Scan for the cell matching the given text and deliver its [X, Y] coordinate at center. 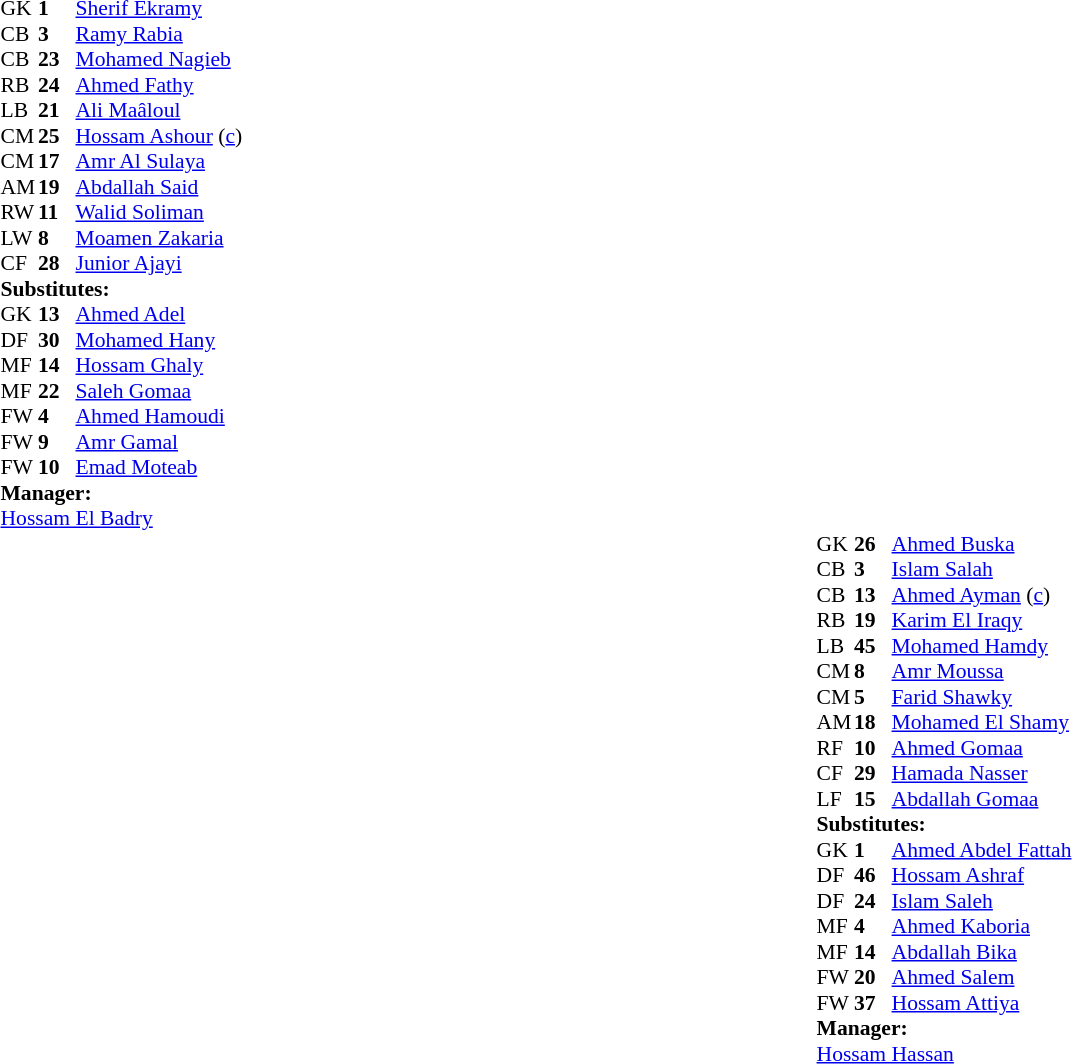
46 [873, 875]
11 [57, 213]
25 [57, 136]
28 [57, 263]
Emad Moteab [160, 467]
Hossam El Badry [121, 519]
Mohamed Hany [160, 340]
Amr Al Sulaya [160, 161]
Ahmed Hamoudi [160, 417]
Ahmed Kaboria [982, 927]
Ahmed Fathy [160, 85]
LF [836, 799]
Islam Salah [982, 569]
Mohamed El Shamy [982, 723]
26 [873, 544]
Moamen Zakaria [160, 238]
Ahmed Adel [160, 315]
20 [873, 977]
29 [873, 773]
Hamada Nasser [982, 773]
Ahmed Salem [982, 977]
Farid Shawky [982, 697]
30 [57, 340]
Ahmed Abdel Fattah [982, 850]
Saleh Gomaa [160, 391]
Ali Maâloul [160, 111]
Abdallah Said [160, 187]
Karim El Iraqy [982, 621]
Mohamed Nagieb [160, 59]
Ahmed Ayman (c) [982, 595]
1 [873, 850]
RF [836, 748]
Junior Ajayi [160, 263]
18 [873, 723]
Mohamed Hamdy [982, 646]
9 [57, 442]
Hossam Attiya [982, 1003]
Abdallah Bika [982, 952]
21 [57, 111]
15 [873, 799]
5 [873, 697]
45 [873, 646]
Walid Soliman [160, 213]
Ahmed Gomaa [982, 748]
22 [57, 391]
LW [19, 238]
17 [57, 161]
Amr Gamal [160, 442]
23 [57, 59]
Hossam Ashour (c) [160, 136]
37 [873, 1003]
Abdallah Gomaa [982, 799]
Amr Moussa [982, 671]
Ahmed Buska [982, 544]
Islam Saleh [982, 901]
Ramy Rabia [160, 34]
Hossam Ashraf [982, 875]
Hossam Ghaly [160, 365]
RW [19, 213]
